Output the [x, y] coordinate of the center of the cell containing the given text.  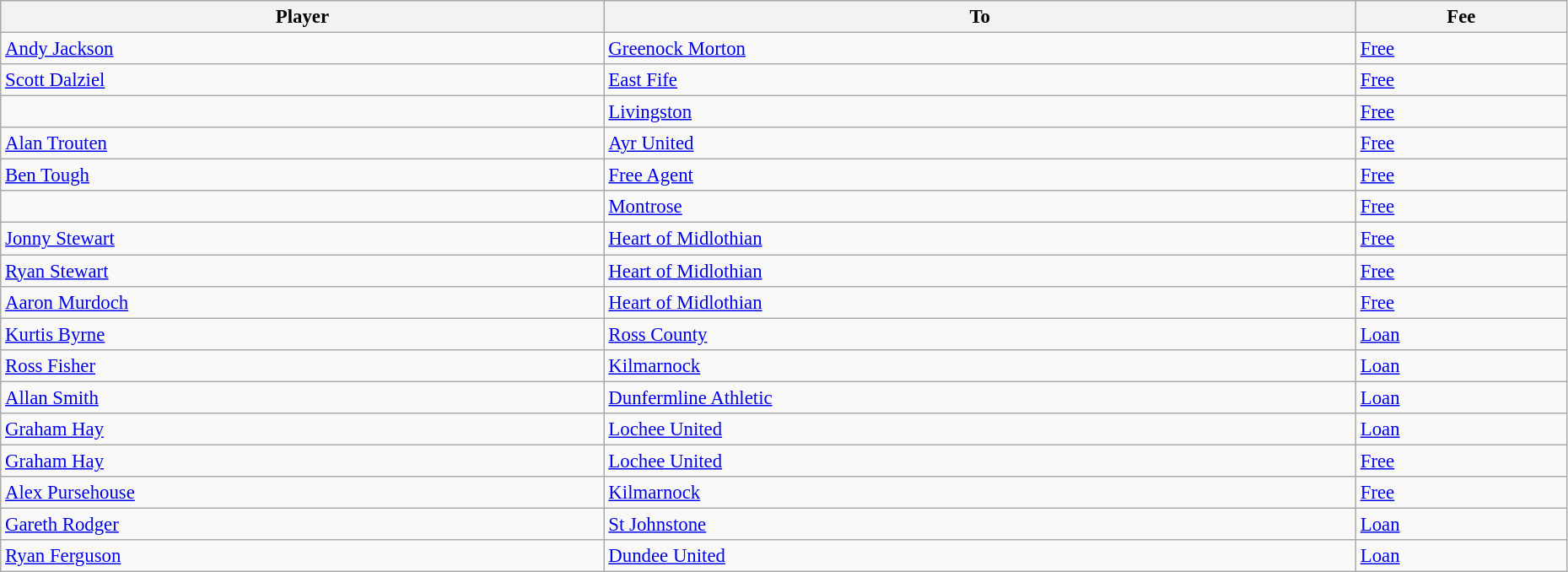
Gareth Rodger [302, 524]
Allan Smith [302, 397]
Andy Jackson [302, 49]
Dundee United [980, 556]
Alex Pursehouse [302, 493]
Scott Dalziel [302, 80]
Ryan Stewart [302, 271]
East Fife [980, 80]
Free Agent [980, 175]
Dunfermline Athletic [980, 397]
St Johnstone [980, 524]
Ross County [980, 334]
Ross Fisher [302, 365]
Player [302, 17]
Jonny Stewart [302, 239]
Alan Trouten [302, 143]
Ayr United [980, 143]
Ben Tough [302, 175]
Montrose [980, 207]
To [980, 17]
Fee [1461, 17]
Aaron Murdoch [302, 302]
Kurtis Byrne [302, 334]
Livingston [980, 112]
Greenock Morton [980, 49]
Ryan Ferguson [302, 556]
